Determine the (x, y) coordinate at the center of the cell enclosing the given text.  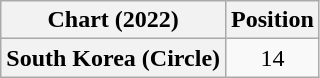
Position (273, 20)
South Korea (Circle) (114, 58)
14 (273, 58)
Chart (2022) (114, 20)
